Detect which cell encompasses the target text, then output its [x, y] center coordinate. 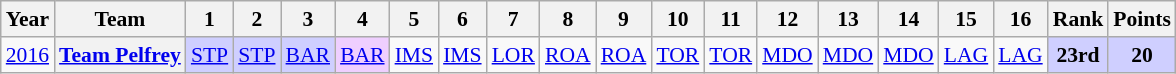
8 [568, 19]
23rd [1078, 55]
6 [462, 19]
Year [28, 19]
1 [210, 19]
13 [848, 19]
Team [120, 19]
15 [966, 19]
4 [362, 19]
20 [1142, 55]
7 [514, 19]
3 [308, 19]
11 [730, 19]
LOR [514, 55]
9 [624, 19]
Rank [1078, 19]
2016 [28, 55]
5 [414, 19]
2 [256, 19]
Points [1142, 19]
Team Pelfrey [120, 55]
16 [1020, 19]
14 [908, 19]
10 [678, 19]
12 [788, 19]
